Search for the cell housing the specified text and yield its (x, y) center coordinate. 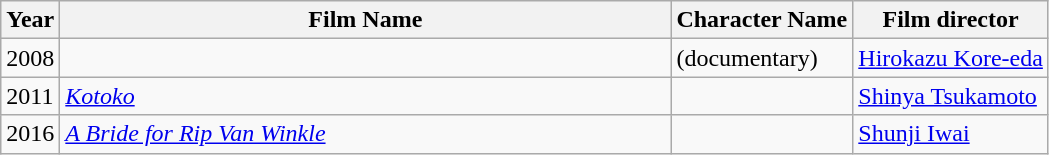
A Bride for Rip Van Winkle (366, 134)
Film director (951, 20)
Year (30, 20)
2008 (30, 58)
Hirokazu Kore-eda (951, 58)
Kotoko (366, 96)
2011 (30, 96)
Shinya Tsukamoto (951, 96)
Shunji Iwai (951, 134)
2016 (30, 134)
(documentary) (762, 58)
Film Name (366, 20)
Character Name (762, 20)
